Output the (X, Y) coordinate of the center of the cell containing the given text.  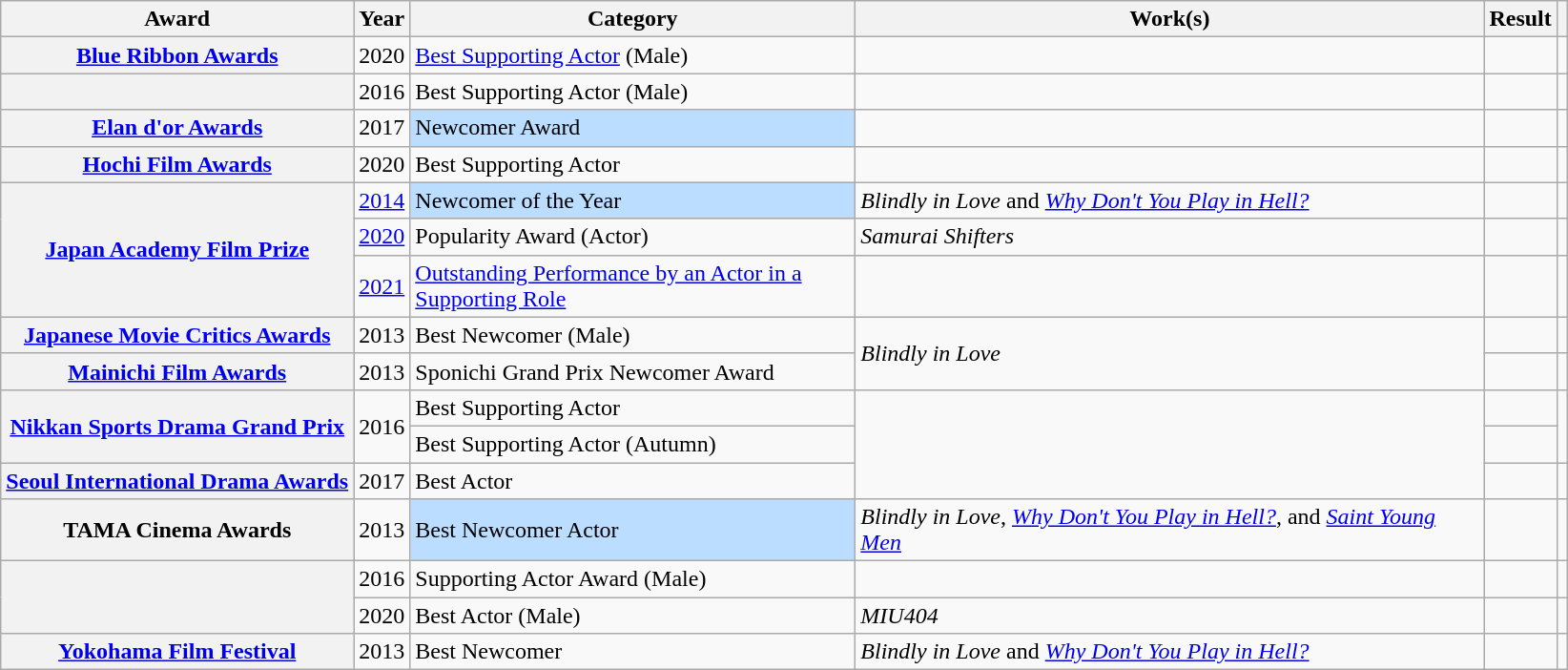
Outstanding Performance by an Actor in a Supporting Role (633, 286)
Category (633, 19)
Work(s) (1169, 19)
Blindly in Love, Why Don't You Play in Hell?, and Saint Young Men (1169, 531)
Sponichi Grand Prix Newcomer Award (633, 371)
Seoul International Drama Awards (177, 480)
Japan Academy Film Prize (177, 250)
Blindly in Love (1169, 353)
Supporting Actor Award (Male) (633, 579)
Popularity Award (Actor) (633, 237)
Award (177, 19)
TAMA Cinema Awards (177, 531)
Best Newcomer Actor (633, 531)
Hochi Film Awards (177, 164)
Year (382, 19)
Best Actor (Male) (633, 616)
Blue Ribbon Awards (177, 55)
2021 (382, 286)
Best Supporting Actor (Autumn) (633, 444)
Best Newcomer (Male) (633, 335)
Best Newcomer (633, 652)
2014 (382, 200)
Samurai Shifters (1169, 237)
Mainichi Film Awards (177, 371)
Best Actor (633, 480)
Yokohama Film Festival (177, 652)
MIU404 (1169, 616)
Newcomer of the Year (633, 200)
Japanese Movie Critics Awards (177, 335)
Newcomer Award (633, 128)
Result (1520, 19)
Nikkan Sports Drama Grand Prix (177, 426)
Elan d'or Awards (177, 128)
